For the text-containing cell, return its midpoint in (X, Y) coordinate format. 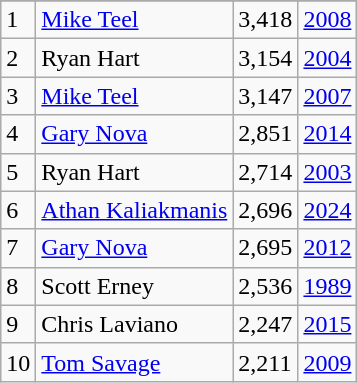
2,696 (266, 210)
3,418 (266, 20)
2,695 (266, 248)
7 (18, 248)
2015 (328, 324)
2009 (328, 362)
1 (18, 20)
2,536 (266, 286)
5 (18, 172)
2014 (328, 134)
2,247 (266, 324)
2003 (328, 172)
4 (18, 134)
2,211 (266, 362)
2,851 (266, 134)
3 (18, 96)
2012 (328, 248)
2024 (328, 210)
2004 (328, 58)
1989 (328, 286)
2007 (328, 96)
8 (18, 286)
10 (18, 362)
3,147 (266, 96)
Scott Erney (134, 286)
Chris Laviano (134, 324)
3,154 (266, 58)
2,714 (266, 172)
Tom Savage (134, 362)
Athan Kaliakmanis (134, 210)
2008 (328, 20)
9 (18, 324)
6 (18, 210)
2 (18, 58)
